Locate the cell with the specified text and output its [X, Y] center coordinate. 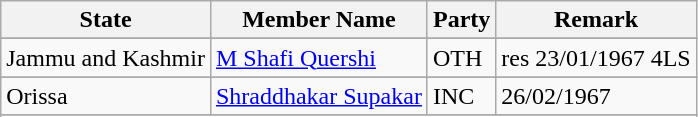
OTH [461, 58]
Party [461, 20]
res 23/01/1967 4LS [596, 58]
Jammu and Kashmir [106, 58]
INC [461, 96]
Member Name [318, 20]
26/02/1967 [596, 96]
M Shafi Quershi [318, 58]
State [106, 20]
Shraddhakar Supakar [318, 96]
Orissa [106, 96]
Remark [596, 20]
